Return the (X, Y) coordinate for the center point of the cell that contains the specified text.  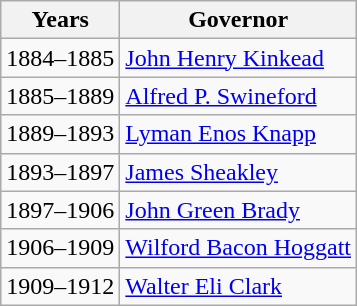
Governor (238, 20)
1885–1889 (60, 96)
Wilford Bacon Hoggatt (238, 248)
1893–1897 (60, 172)
1897–1906 (60, 210)
Years (60, 20)
Walter Eli Clark (238, 286)
John Green Brady (238, 210)
Alfred P. Swineford (238, 96)
1884–1885 (60, 58)
John Henry Kinkead (238, 58)
1889–1893 (60, 134)
1909–1912 (60, 286)
1906–1909 (60, 248)
James Sheakley (238, 172)
Lyman Enos Knapp (238, 134)
